Scan for the cell matching the given text and deliver its [X, Y] coordinate at center. 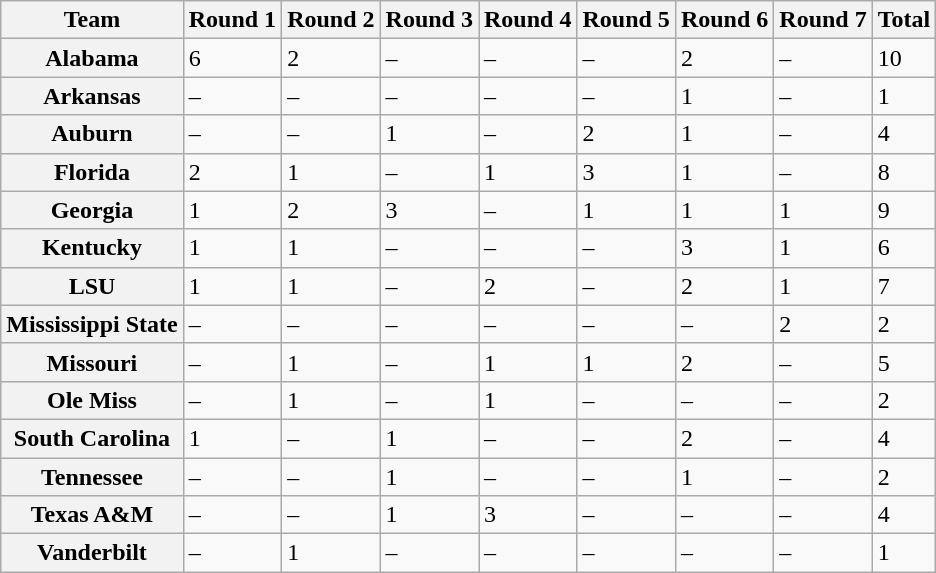
Round 1 [232, 20]
Round 2 [331, 20]
Alabama [92, 58]
Missouri [92, 362]
7 [904, 286]
South Carolina [92, 438]
LSU [92, 286]
Round 5 [626, 20]
Arkansas [92, 96]
Florida [92, 172]
5 [904, 362]
Team [92, 20]
Ole Miss [92, 400]
Texas A&M [92, 515]
Tennessee [92, 477]
Round 7 [823, 20]
Round 4 [527, 20]
Auburn [92, 134]
Vanderbilt [92, 553]
10 [904, 58]
Total [904, 20]
Round 3 [429, 20]
Georgia [92, 210]
Mississippi State [92, 324]
9 [904, 210]
8 [904, 172]
Kentucky [92, 248]
Round 6 [724, 20]
